Provide the [x, y] coordinate of the cell's center where the given text is located.  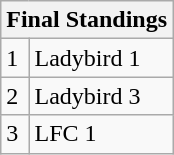
LFC 1 [101, 134]
1 [15, 58]
2 [15, 96]
Ladybird 3 [101, 96]
Ladybird 1 [101, 58]
Final Standings [87, 20]
3 [15, 134]
